Return the (x, y) coordinate for the center point of the cell that contains the specified text.  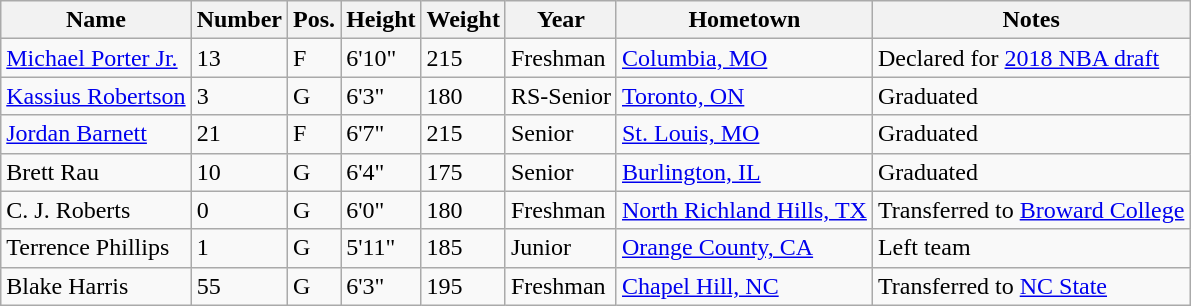
Brett Rau (96, 172)
Orange County, CA (744, 248)
13 (239, 58)
Transferred to NC State (1030, 286)
0 (239, 210)
North Richland Hills, TX (744, 210)
21 (239, 134)
Columbia, MO (744, 58)
185 (463, 248)
195 (463, 286)
RS-Senior (560, 96)
St. Louis, MO (744, 134)
175 (463, 172)
Name (96, 20)
Weight (463, 20)
Notes (1030, 20)
Blake Harris (96, 286)
6'7" (381, 134)
1 (239, 248)
C. J. Roberts (96, 210)
Chapel Hill, NC (744, 286)
Hometown (744, 20)
Kassius Robertson (96, 96)
Left team (1030, 248)
Toronto, ON (744, 96)
Transferred to Broward College (1030, 210)
Michael Porter Jr. (96, 58)
Number (239, 20)
6'4" (381, 172)
3 (239, 96)
6'10" (381, 58)
Terrence Phillips (96, 248)
Declared for 2018 NBA draft (1030, 58)
Pos. (314, 20)
5'11" (381, 248)
Burlington, IL (744, 172)
Height (381, 20)
Junior (560, 248)
55 (239, 286)
10 (239, 172)
Year (560, 20)
6'0" (381, 210)
Jordan Barnett (96, 134)
